Locate the cell with the specified text and output its [X, Y] center coordinate. 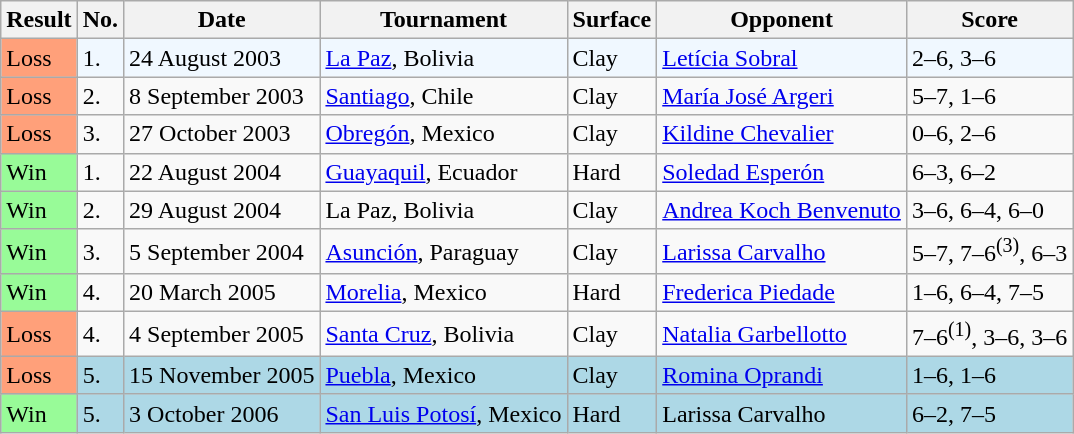
1–6, 1–6 [989, 375]
4 September 2005 [222, 334]
29 August 2004 [222, 210]
No. [100, 20]
3 October 2006 [222, 413]
2–6, 3–6 [989, 58]
San Luis Potosí, Mexico [444, 413]
Score [989, 20]
Obregón, Mexico [444, 134]
Santiago, Chile [444, 96]
8 September 2003 [222, 96]
3–6, 6–4, 6–0 [989, 210]
Asunción, Paraguay [444, 252]
Soledad Esperón [782, 172]
7–6(1), 3–6, 3–6 [989, 334]
Natalia Garbellotto [782, 334]
6–3, 6–2 [989, 172]
Guayaquil, Ecuador [444, 172]
Tournament [444, 20]
Kildine Chevalier [782, 134]
27 October 2003 [222, 134]
Surface [612, 20]
5 September 2004 [222, 252]
5–7, 7–6(3), 6–3 [989, 252]
0–6, 2–6 [989, 134]
Santa Cruz, Bolivia [444, 334]
Opponent [782, 20]
Puebla, Mexico [444, 375]
Letícia Sobral [782, 58]
15 November 2005 [222, 375]
Morelia, Mexico [444, 293]
María José Argeri [782, 96]
Date [222, 20]
6–2, 7–5 [989, 413]
20 March 2005 [222, 293]
24 August 2003 [222, 58]
1–6, 6–4, 7–5 [989, 293]
Andrea Koch Benvenuto [782, 210]
Romina Oprandi [782, 375]
5–7, 1–6 [989, 96]
22 August 2004 [222, 172]
Result [39, 20]
Frederica Piedade [782, 293]
